Output the [x, y] coordinate of the center of the cell containing the given text.  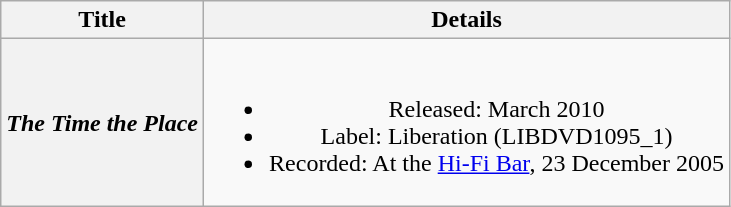
Details [467, 20]
Title [102, 20]
Released: March 2010Label: Liberation (LIBDVD1095_1)Recorded: At the Hi-Fi Bar, 23 December 2005 [467, 122]
The Time the Place [102, 122]
